Provide the (X, Y) coordinate of the cell's center where the given text is located.  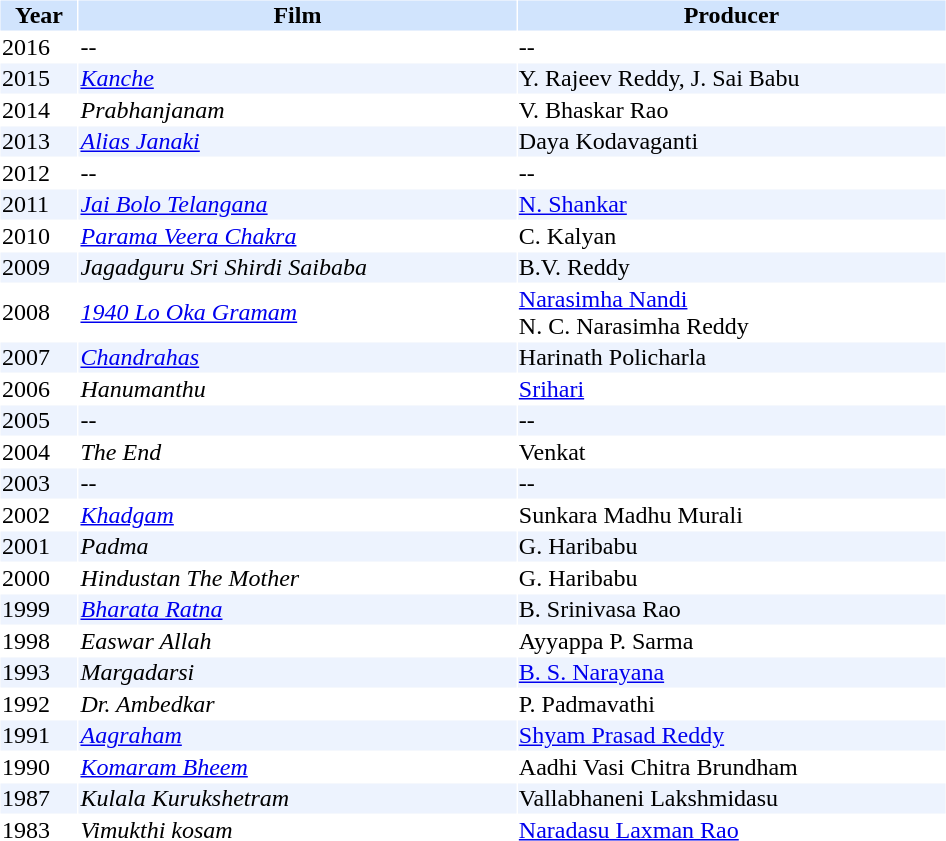
B.V. Reddy (731, 267)
Jai Bolo Telangana (298, 205)
Khadgam (298, 515)
2010 (38, 236)
Hanumanthu (298, 389)
Bharata Ratna (298, 609)
Chandrahas (298, 357)
1990 (38, 767)
Harinath Policharla (731, 357)
Shyam Prasad Reddy (731, 735)
Sunkara Madhu Murali (731, 515)
P. Padmavathi (731, 704)
Kanche (298, 79)
2004 (38, 452)
2005 (38, 421)
2012 (38, 173)
Aadhi Vasi Chitra Brundham (731, 767)
2014 (38, 110)
The End (298, 452)
2015 (38, 79)
Film (298, 15)
Hindustan The Mother (298, 578)
Margadarsi (298, 673)
2002 (38, 515)
B. S. Narayana (731, 673)
Easwar Allah (298, 641)
1993 (38, 673)
2001 (38, 547)
Srihari (731, 389)
B. Srinivasa Rao (731, 609)
Jagadguru Sri Shirdi Saibaba (298, 267)
V. Bhaskar Rao (731, 110)
1991 (38, 735)
2013 (38, 141)
Padma (298, 547)
Venkat (731, 452)
2011 (38, 205)
2006 (38, 389)
Year (38, 15)
2007 (38, 357)
N. Shankar (731, 205)
1998 (38, 641)
Ayyappa P. Sarma (731, 641)
Parama Veera Chakra (298, 236)
2008 (38, 312)
Y. Rajeev Reddy, J. Sai Babu (731, 79)
Prabhanjanam (298, 110)
1987 (38, 799)
1940 Lo Oka Gramam (298, 312)
2003 (38, 483)
1992 (38, 704)
Komaram Bheem (298, 767)
C. Kalyan (731, 236)
Dr. Ambedkar (298, 704)
Alias Janaki (298, 141)
2000 (38, 578)
Aagraham (298, 735)
Vallabhaneni Lakshmidasu (731, 799)
Producer (731, 15)
2016 (38, 47)
Narasimha Nandi N. C. Narasimha Reddy (731, 312)
1999 (38, 609)
Kulala Kurukshetram (298, 799)
2009 (38, 267)
Daya Kodavaganti (731, 141)
